Determine the [x, y] coordinate at the center of the cell enclosing the given text.  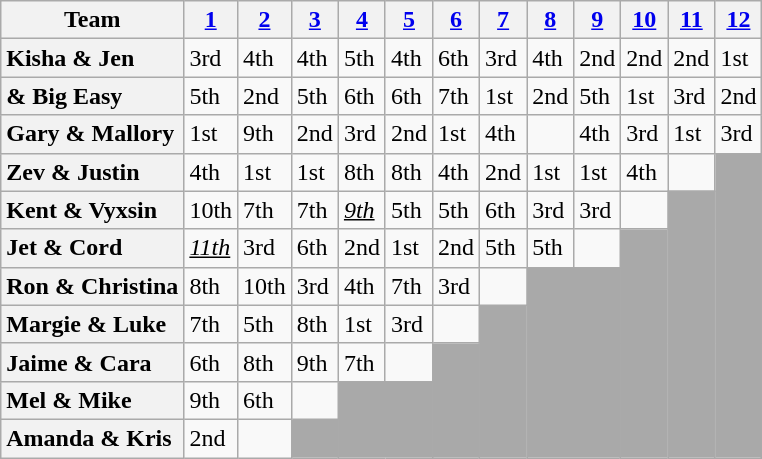
Margie & Luke [92, 324]
Zev & Justin [92, 172]
1 [211, 20]
Gary & Mallory [92, 134]
Team [92, 20]
2 [265, 20]
Amanda & Kris [92, 438]
10 [644, 20]
Ron & Christina [92, 286]
12 [738, 20]
Jet & Cord [92, 248]
4 [362, 20]
11 [692, 20]
& Big Easy [92, 96]
Jaime & Cara [92, 362]
8 [550, 20]
Mel & Mike [92, 400]
3 [314, 20]
9 [598, 20]
Kent & Vyxsin [92, 210]
5 [408, 20]
Kisha & Jen [92, 58]
7 [504, 20]
11th [211, 248]
6 [456, 20]
